Locate the cell with the specified text and output its [x, y] center coordinate. 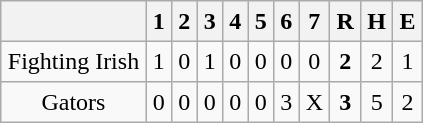
Fighting Irish [74, 61]
4 [235, 21]
6 [286, 21]
Gators [74, 102]
H [377, 21]
X [314, 102]
R [346, 21]
7 [314, 21]
E [408, 21]
